From the cell containing the given text, extract its center point as [X, Y] coordinate. 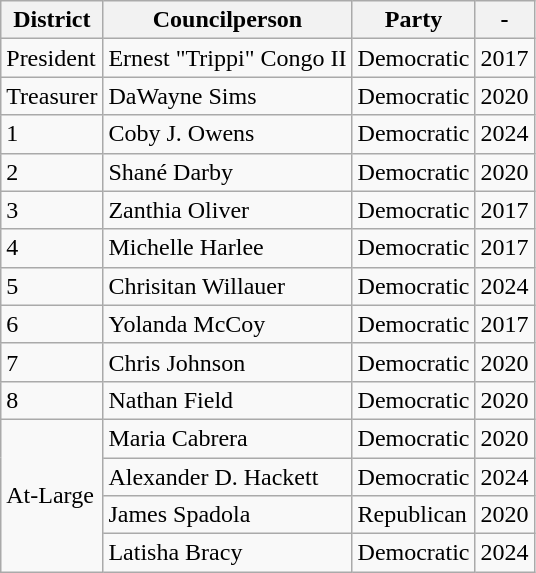
Chrisitan Willauer [228, 286]
Republican [414, 515]
Alexander D. Hackett [228, 477]
5 [52, 286]
3 [52, 210]
James Spadola [228, 515]
4 [52, 248]
2 [52, 172]
7 [52, 362]
Ernest "Trippi" Congo II [228, 58]
Coby J. Owens [228, 134]
Latisha Bracy [228, 553]
6 [52, 324]
Shané Darby [228, 172]
Michelle Harlee [228, 248]
Treasurer [52, 96]
Chris Johnson [228, 362]
DaWayne Sims [228, 96]
Yolanda McCoy [228, 324]
Party [414, 20]
At-Large [52, 495]
President [52, 58]
Maria Cabrera [228, 438]
- [504, 20]
Councilperson [228, 20]
Nathan Field [228, 400]
8 [52, 400]
District [52, 20]
Zanthia Oliver [228, 210]
1 [52, 134]
